Determine the [X, Y] coordinate at the center of the cell enclosing the given text.  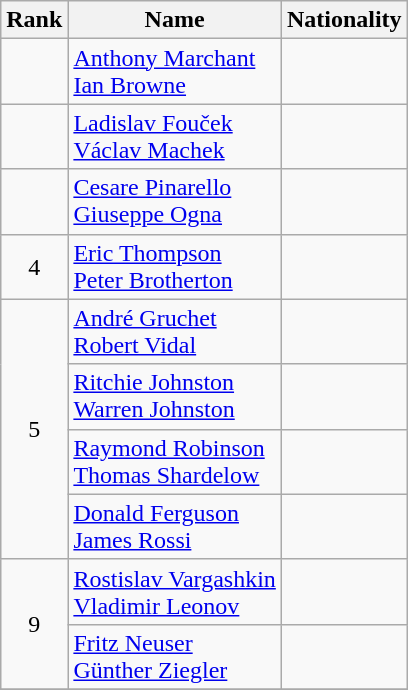
Anthony MarchantIan Browne [175, 72]
André GruchetRobert Vidal [175, 332]
Raymond RobinsonThomas Shardelow [175, 462]
Rostislav VargashkinVladimir Leonov [175, 592]
Donald FergusonJames Rossi [175, 526]
Ritchie JohnstonWarren Johnston [175, 396]
Nationality [344, 20]
9 [34, 624]
Eric ThompsonPeter Brotherton [175, 266]
Ladislav FoučekVáclav Machek [175, 136]
Name [175, 20]
Rank [34, 20]
Cesare PinarelloGiuseppe Ogna [175, 202]
5 [34, 429]
4 [34, 266]
Fritz NeuserGünther Ziegler [175, 656]
